Identify which cell holds the provided text, then report its [X, Y] central coordinate. 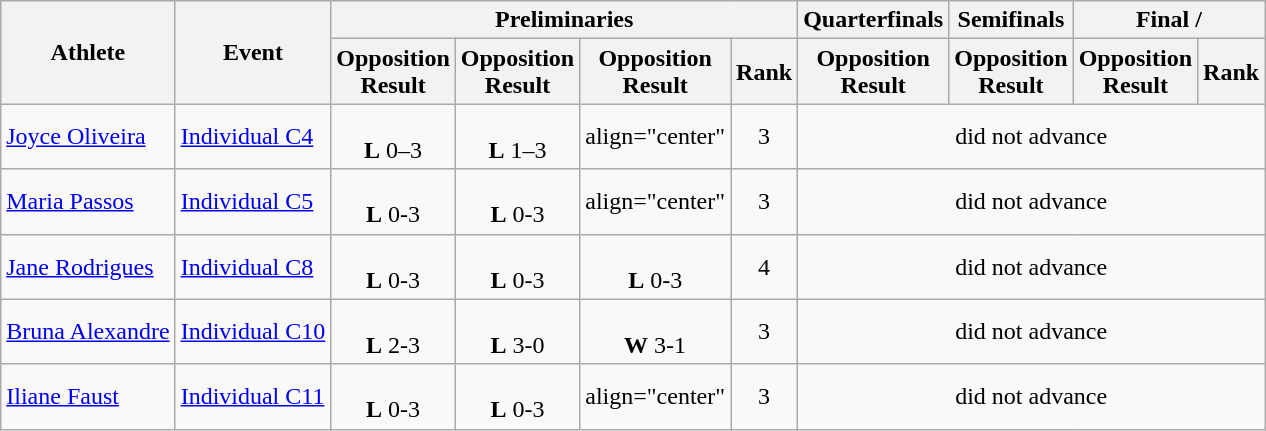
4 [764, 266]
Preliminaries [564, 20]
Maria Passos [88, 202]
Individual C10 [253, 332]
L 0–3 [393, 136]
Joyce Oliveira [88, 136]
Event [253, 52]
L 2-3 [393, 332]
Final / [1169, 20]
Individual C8 [253, 266]
Individual C11 [253, 396]
Individual C4 [253, 136]
Individual C5 [253, 202]
Athlete [88, 52]
Quarterfinals [874, 20]
W 3-1 [656, 332]
L 3-0 [517, 332]
Bruna Alexandre [88, 332]
Jane Rodrigues [88, 266]
Iliane Faust [88, 396]
L 1–3 [517, 136]
Semifinals [1011, 20]
